Identify which cell holds the provided text, then report its (x, y) central coordinate. 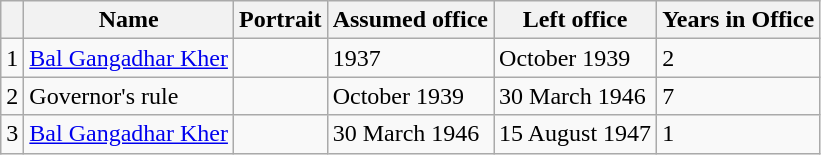
Portrait (280, 20)
Left office (576, 20)
Years in Office (738, 20)
1937 (410, 58)
Assumed office (410, 20)
Governor's rule (129, 96)
3 (12, 134)
15 August 1947 (576, 134)
Name (129, 20)
7 (738, 96)
